Return the (X, Y) coordinate for the center point of the cell that contains the specified text.  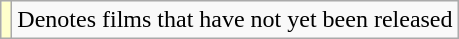
Denotes films that have not yet been released (235, 20)
